Return the [x, y] coordinate for the center point of the cell that contains the specified text.  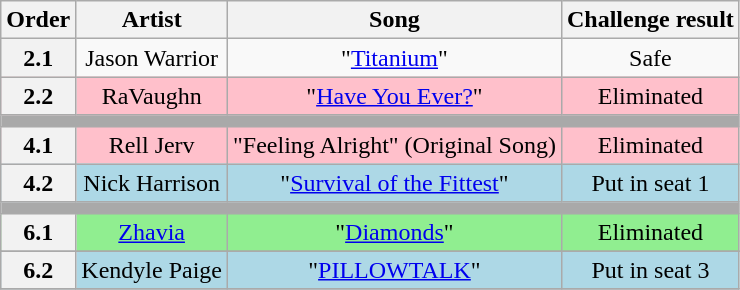
"Titanium" [394, 58]
Order [38, 20]
"Diamonds" [394, 232]
Zhavia [152, 232]
6.2 [38, 270]
Put in seat 1 [650, 183]
Jason Warrior [152, 58]
Artist [152, 20]
4.2 [38, 183]
Song [394, 20]
2.1 [38, 58]
Safe [650, 58]
4.1 [38, 145]
"Survival of the Fittest" [394, 183]
"Have You Ever?" [394, 96]
6.1 [38, 232]
Rell Jerv [152, 145]
Put in seat 3 [650, 270]
"Feeling Alright" (Original Song) [394, 145]
Kendyle Paige [152, 270]
2.2 [38, 96]
Challenge result [650, 20]
Nick Harrison [152, 183]
"PILLOWTALK" [394, 270]
RaVaughn [152, 96]
